Determine the (x, y) coordinate at the center of the cell enclosing the given text.  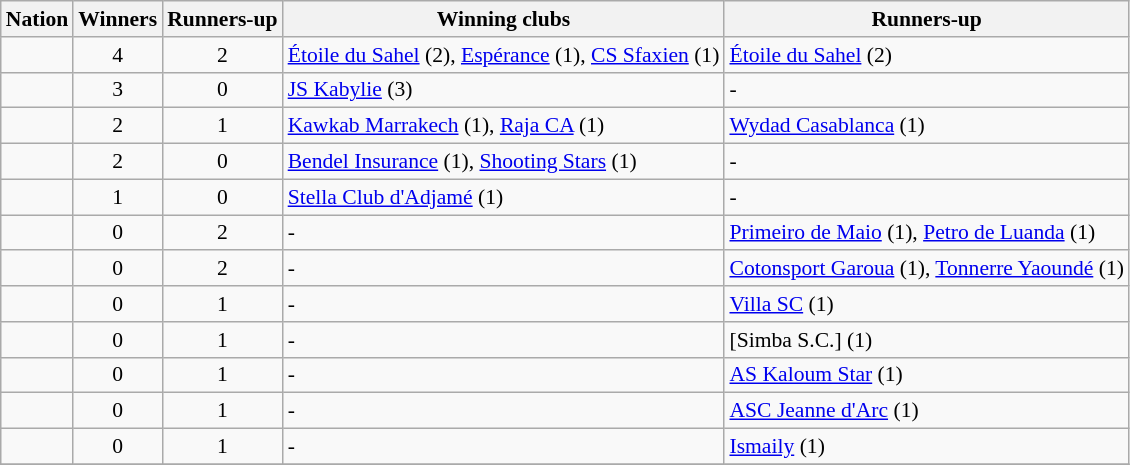
Étoile du Sahel (2), Espérance (1), CS Sfaxien (1) (504, 55)
Villa SC (1) (926, 304)
JS Kabylie (3) (504, 90)
Étoile du Sahel (2) (926, 55)
Nation (37, 19)
Ismaily (1) (926, 447)
ASC Jeanne d'Arc (1) (926, 411)
[Simba S.C.] (1) (926, 340)
Kawkab Marrakech (1), Raja CA (1) (504, 126)
Wydad Casablanca (1) (926, 126)
Bendel Insurance (1), Shooting Stars (1) (504, 162)
Winners (118, 19)
Primeiro de Maio (1), Petro de Luanda (1) (926, 233)
AS Kaloum Star (1) (926, 375)
Stella Club d'Adjamé (1) (504, 197)
4 (118, 55)
Cotonsport Garoua (1), Tonnerre Yaoundé (1) (926, 269)
3 (118, 90)
Winning clubs (504, 19)
